Find where the given text appears and provide that cell's center as [X, Y] coordinate. 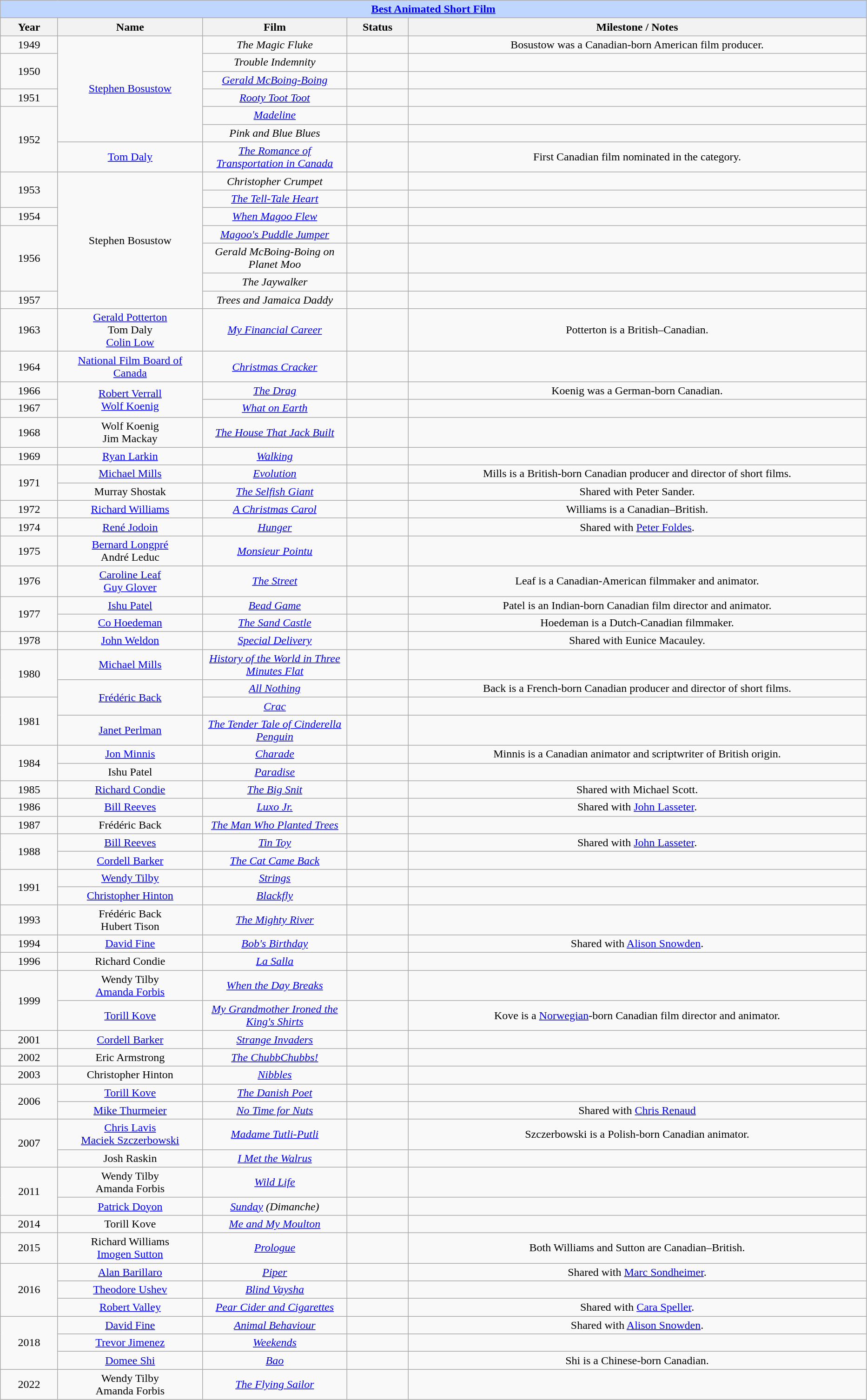
All Nothing [274, 689]
Magoo's Puddle Jumper [274, 234]
Eric Armstrong [130, 1057]
1971 [29, 483]
Shared with Cara Speller. [637, 1307]
Robert VerrallWolf Koenig [130, 399]
1978 [29, 641]
Shared with Chris Renaud [637, 1110]
Trouble Indemnity [274, 62]
First Canadian film nominated in the category. [637, 157]
2018 [29, 1343]
Shared with Peter Sander. [637, 491]
Name [130, 27]
Domee Shi [130, 1360]
2016 [29, 1289]
Film [274, 27]
Trevor Jimenez [130, 1343]
Evolution [274, 474]
1994 [29, 944]
1985 [29, 790]
Jon Minnis [130, 754]
2001 [29, 1040]
Bao [274, 1360]
1984 [29, 763]
Status [377, 27]
Frédéric BackHubert Tison [130, 920]
1993 [29, 920]
Bead Game [274, 605]
Gerald PottertonTom DalyColin Low [130, 330]
1980 [29, 673]
2006 [29, 1101]
Pink and Blue Blues [274, 133]
Blind Vaysha [274, 1290]
Caroline LeafGuy Glover [130, 581]
The Flying Sailor [274, 1385]
No Time for Nuts [274, 1110]
The Mighty River [274, 920]
Paradise [274, 772]
Back is a French-born Canadian producer and director of short films. [637, 689]
Charade [274, 754]
1977 [29, 614]
Ryan Larkin [130, 456]
Mike Thurmeier [130, 1110]
Hoedeman is a Dutch-Canadian filmmaker. [637, 623]
2015 [29, 1248]
Weekends [274, 1343]
Crac [274, 706]
When the Day Breaks [274, 986]
The Jaywalker [274, 282]
The Selfish Giant [274, 491]
1991 [29, 887]
1969 [29, 456]
Strange Invaders [274, 1040]
A Christmas Carol [274, 509]
1952 [29, 139]
Year [29, 27]
Josh Raskin [130, 1158]
1968 [29, 432]
Richard WilliamsImogen Sutton [130, 1248]
John Weldon [130, 641]
1949 [29, 45]
2014 [29, 1224]
Both Williams and Sutton are Canadian–British. [637, 1248]
National Film Board of Canada [130, 366]
1976 [29, 581]
Shared with Peter Foldes. [637, 527]
Patel is an Indian-born Canadian film director and animator. [637, 605]
Bernard LongpréAndré Leduc [130, 551]
The Romance of Transportation in Canada [274, 157]
My Financial Career [274, 330]
The Tell-Tale Heart [274, 199]
Monsieur Pointu [274, 551]
Christmas Cracker [274, 366]
Tin Toy [274, 843]
Patrick Doyon [130, 1206]
1975 [29, 551]
Gerald McBoing-Boing on Planet Moo [274, 259]
Tom Daly [130, 157]
Gerald McBoing-Boing [274, 80]
1964 [29, 366]
Theodore Ushev [130, 1290]
Shared with Michael Scott. [637, 790]
Williams is a Canadian–British. [637, 509]
Richard Williams [130, 509]
Madame Tutli-Putli [274, 1135]
The Sand Castle [274, 623]
The Drag [274, 391]
1950 [29, 71]
Christopher Crumpet [274, 181]
Milestone / Notes [637, 27]
Koenig was a German-born Canadian. [637, 391]
La Salla [274, 962]
Special Delivery [274, 641]
1957 [29, 300]
The Magic Fluke [274, 45]
1972 [29, 509]
Leaf is a Canadian-American filmmaker and animator. [637, 581]
Rooty Toot Toot [274, 98]
The Street [274, 581]
When Magoo Flew [274, 216]
Potterton is a British–Canadian. [637, 330]
The Big Snit [274, 790]
René Jodoin [130, 527]
Szczerbowski is a Polish-born Canadian animator. [637, 1135]
Trees and Jamaica Daddy [274, 300]
2002 [29, 1057]
Nibbles [274, 1075]
1987 [29, 825]
Animal Behaviour [274, 1325]
The Tender Tale of Cinderella Penguin [274, 730]
The Man Who Planted Trees [274, 825]
Piper [274, 1272]
The Cat Came Back [274, 860]
Pear Cider and Cigarettes [274, 1307]
Mills is a British-born Canadian producer and director of short films. [637, 474]
2011 [29, 1191]
Me and My Moulton [274, 1224]
1986 [29, 807]
Bob's Birthday [274, 944]
The House That Jack Built [274, 432]
1956 [29, 258]
1966 [29, 391]
Madeline [274, 115]
1954 [29, 216]
Blackfly [274, 896]
Janet Perlman [130, 730]
Hunger [274, 527]
1967 [29, 408]
Minnis is a Canadian animator and scriptwriter of British origin. [637, 754]
1951 [29, 98]
Prologue [274, 1248]
Wild Life [274, 1182]
2022 [29, 1385]
Shi is a Chinese-born Canadian. [637, 1360]
2003 [29, 1075]
Robert Valley [130, 1307]
1974 [29, 527]
Wendy Tilby [130, 878]
Co Hoedeman [130, 623]
Shared with Eunice Macauley. [637, 641]
What on Earth [274, 408]
Best Animated Short Film [433, 9]
1988 [29, 851]
Chris LavisMaciek Szczerbowski [130, 1135]
1996 [29, 962]
The ChubbChubbs! [274, 1057]
The Danish Poet [274, 1093]
History of the World in Three Minutes Flat [274, 665]
Wolf KoenigJim Mackay [130, 432]
1953 [29, 190]
Strings [274, 878]
My Grandmother Ironed the King's Shirts [274, 1015]
Kove is a Norwegian-born Canadian film director and animator. [637, 1015]
1999 [29, 1001]
I Met the Walrus [274, 1158]
Murray Shostak [130, 491]
Alan Barillaro [130, 1272]
1963 [29, 330]
2007 [29, 1143]
Walking [274, 456]
Shared with Marc Sondheimer. [637, 1272]
Bosustow was a Canadian-born American film producer. [637, 45]
Sunday (Dimanche) [274, 1206]
1981 [29, 722]
Luxo Jr. [274, 807]
